From the cell containing the given text, extract its center point as [X, Y] coordinate. 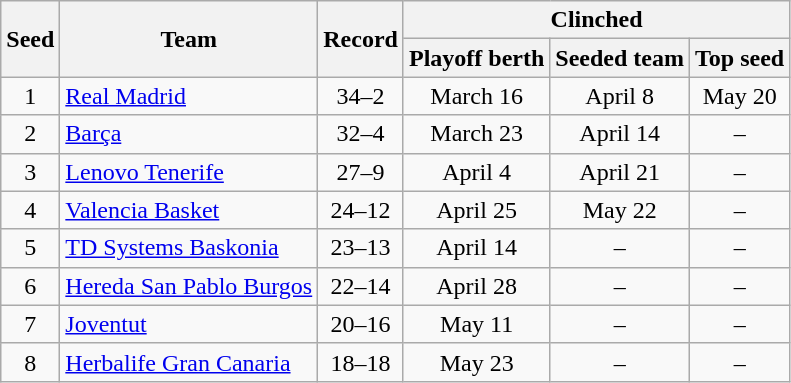
Playoff berth [476, 58]
April 8 [620, 96]
8 [30, 362]
March 16 [476, 96]
3 [30, 172]
Team [189, 39]
Hereda San Pablo Burgos [189, 286]
18–18 [361, 362]
32–4 [361, 134]
34–2 [361, 96]
April 28 [476, 286]
April 21 [620, 172]
Top seed [740, 58]
April 4 [476, 172]
Seeded team [620, 58]
5 [30, 248]
7 [30, 324]
27–9 [361, 172]
6 [30, 286]
24–12 [361, 210]
Valencia Basket [189, 210]
4 [30, 210]
Real Madrid [189, 96]
22–14 [361, 286]
May 23 [476, 362]
May 11 [476, 324]
May 22 [620, 210]
Seed [30, 39]
2 [30, 134]
TD Systems Baskonia [189, 248]
1 [30, 96]
Barça [189, 134]
23–13 [361, 248]
Clinched [596, 20]
March 23 [476, 134]
Lenovo Tenerife [189, 172]
Record [361, 39]
Herbalife Gran Canaria [189, 362]
May 20 [740, 96]
April 25 [476, 210]
Joventut [189, 324]
20–16 [361, 324]
